Output the [x, y] coordinate of the center of the cell containing the given text.  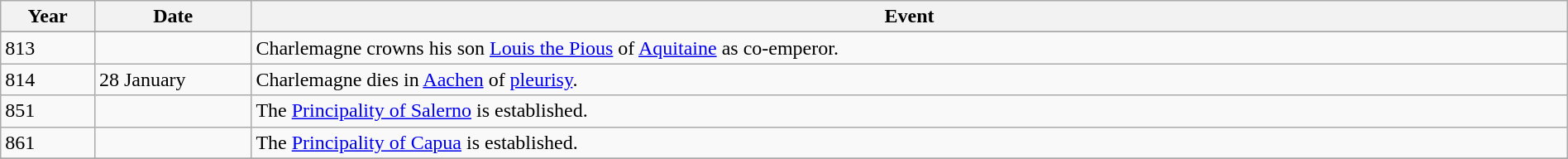
Charlemagne crowns his son Louis the Pious of Aquitaine as co-emperor. [910, 48]
28 January [172, 79]
814 [48, 79]
Date [172, 17]
Event [910, 17]
Year [48, 17]
861 [48, 142]
851 [48, 111]
The Principality of Capua is established. [910, 142]
The Principality of Salerno is established. [910, 111]
Charlemagne dies in Aachen of pleurisy. [910, 79]
813 [48, 48]
